Scan for the cell matching the given text and deliver its [X, Y] coordinate at center. 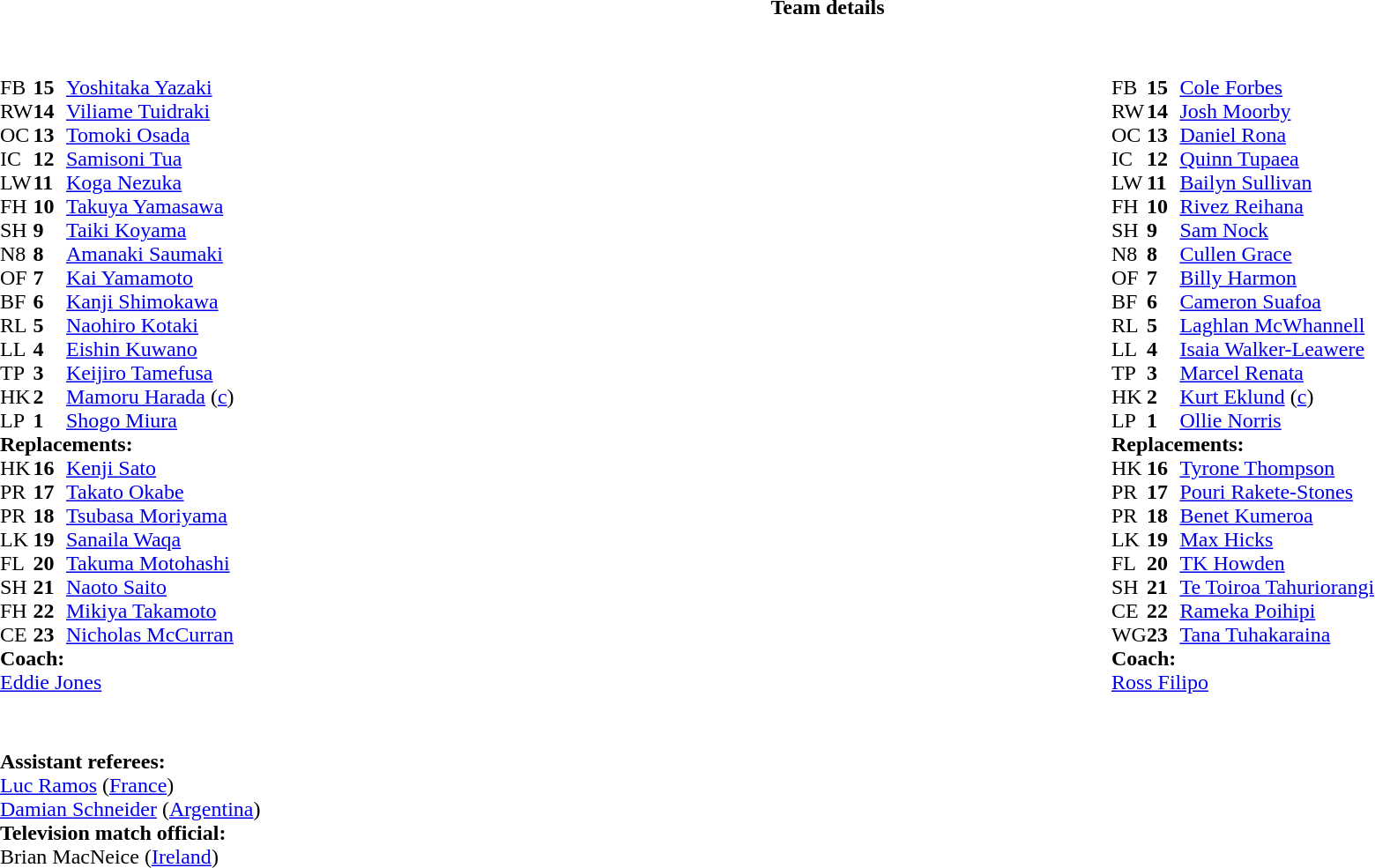
Tyrone Thompson [1276, 469]
Naohiro Kotaki [150, 326]
TK Howden [1276, 564]
Shogo Miura [150, 421]
Eddie Jones [117, 682]
Billy Harmon [1276, 278]
Marcel Renata [1276, 374]
Koga Nezuka [150, 183]
Tsubasa Moriyama [150, 516]
Ollie Norris [1276, 421]
Sanaila Waqa [150, 539]
Keijiro Tamefusa [150, 374]
Taiki Koyama [150, 231]
Benet Kumeroa [1276, 516]
Max Hicks [1276, 539]
Eishin Kuwano [150, 349]
Laghlan McWhannell [1276, 326]
Takuya Yamasawa [150, 206]
Rivez Reihana [1276, 206]
Tomoki Osada [150, 136]
Naoto Saito [150, 587]
Viliame Tuidraki [150, 111]
Kurt Eklund (c) [1276, 397]
Yoshitaka Yazaki [150, 88]
Isaia Walker-Leawere [1276, 349]
Kanji Shimokawa [150, 301]
Amanaki Saumaki [150, 254]
Nicholas McCurran [150, 634]
Rameka Poihipi [1276, 612]
Mikiya Takamoto [150, 612]
Bailyn Sullivan [1276, 183]
Ross Filipo [1243, 682]
Josh Moorby [1276, 111]
Takuma Motohashi [150, 564]
Takato Okabe [150, 492]
Kai Yamamoto [150, 278]
Tana Tuhakaraina [1276, 634]
WG [1129, 634]
Quinn Tupaea [1276, 159]
Kenji Sato [150, 469]
Cullen Grace [1276, 254]
Daniel Rona [1276, 136]
Te Toiroa Tahuriorangi [1276, 587]
Pouri Rakete-Stones [1276, 492]
Cole Forbes [1276, 88]
Mamoru Harada (c) [150, 397]
Cameron Suafoa [1276, 301]
Sam Nock [1276, 231]
Samisoni Tua [150, 159]
